From the cell containing the given text, extract its center point as [X, Y] coordinate. 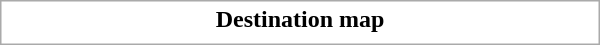
Destination map [300, 19]
